Output the (X, Y) coordinate of the center of the cell containing the given text.  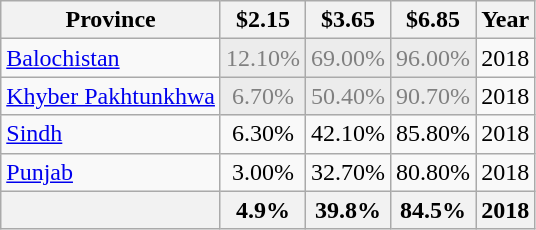
39.8% (348, 210)
6.70% (262, 96)
12.10% (262, 58)
$2.15 (262, 20)
Balochistan (111, 58)
42.10% (348, 134)
50.40% (348, 96)
84.5% (434, 210)
4.9% (262, 210)
80.80% (434, 172)
Punjab (111, 172)
6.30% (262, 134)
85.80% (434, 134)
32.70% (348, 172)
$3.65 (348, 20)
Year (506, 20)
$6.85 (434, 20)
Khyber Pakhtunkhwa (111, 96)
Sindh (111, 134)
69.00% (348, 58)
90.70% (434, 96)
Province (111, 20)
3.00% (262, 172)
96.00% (434, 58)
